Search for the cell housing the specified text and yield its [x, y] center coordinate. 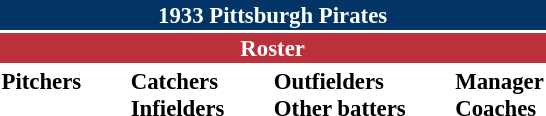
1933 Pittsburgh Pirates [272, 15]
Roster [272, 48]
